Locate the cell with the specified text and output its (X, Y) center coordinate. 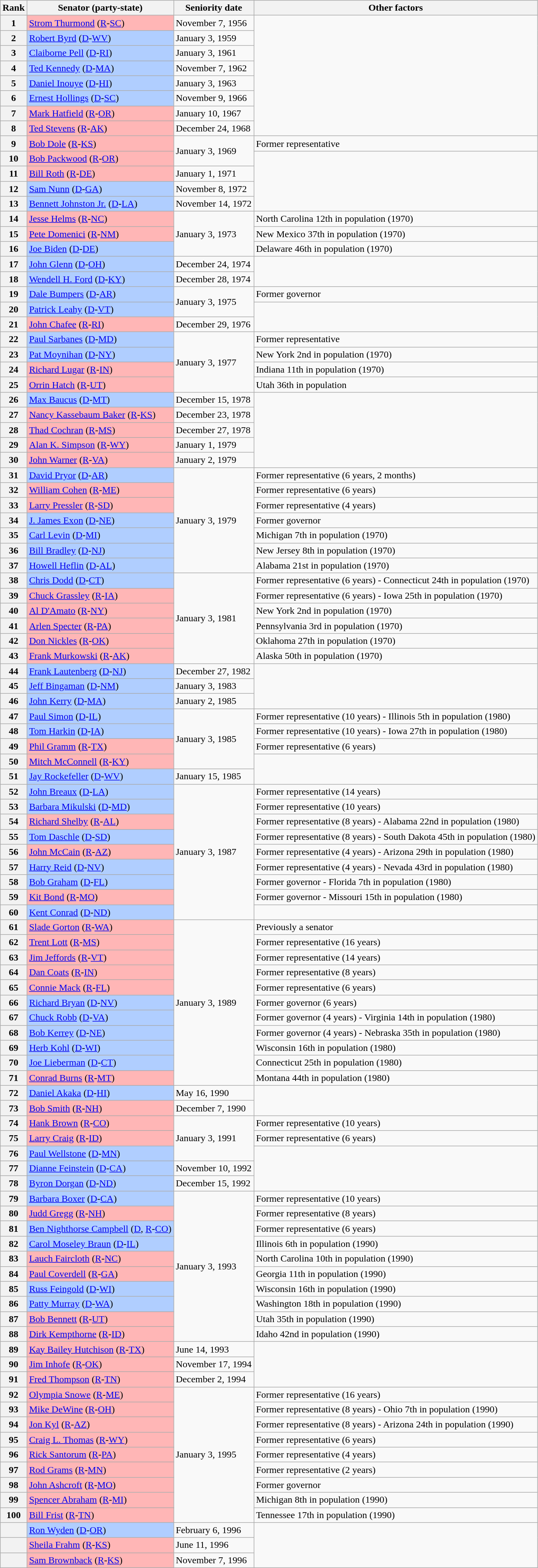
Montana 44th in population (1980) (396, 1078)
Wisconsin 16th in population (1990) (396, 1289)
November 9, 1966 (214, 98)
January 3, 1973 (214, 234)
Bob Packwood (R-OR) (100, 158)
Chuck Robb (D-VA) (100, 1018)
11 (13, 173)
44 (13, 671)
John Chafee (R-RI) (100, 324)
November 17, 1994 (214, 1364)
Jim Inhofe (R-OK) (100, 1364)
18 (13, 279)
December 28, 1974 (214, 279)
Tom Harkin (D-IA) (100, 731)
Oklahoma 27th in population (1970) (396, 641)
December 24, 1968 (214, 128)
61 (13, 927)
17 (13, 264)
January 10, 1967 (214, 113)
January 3, 1975 (214, 302)
January 15, 1985 (214, 776)
Rod Grams (R-MN) (100, 1470)
Fred Thompson (R-TN) (100, 1379)
69 (13, 1048)
Pat Moynihan (D-NY) (100, 354)
Byron Dorgan (D-ND) (100, 1184)
5 (13, 83)
Jesse Helms (R-NC) (100, 219)
Former governor (6 years) (396, 1003)
77 (13, 1168)
Patty Murray (D-WA) (100, 1304)
John Ashcroft (R-MO) (100, 1485)
Mitch McConnell (R-KY) (100, 761)
Bill Roth (R-DE) (100, 173)
78 (13, 1184)
January 3, 1969 (214, 151)
Wendell H. Ford (D-KY) (100, 279)
Illinois 6th in population (1990) (396, 1244)
Former governor (4 years) - Virginia 14th in population (1980) (396, 1018)
Utah 35th in population (1990) (396, 1319)
January 3, 1991 (214, 1138)
Former representative (8 years) - South Dakota 45th in population (1980) (396, 837)
Frank Lautenberg (D-NJ) (100, 671)
Joe Lieberman (D-CT) (100, 1063)
January 3, 1979 (214, 520)
December 7, 1990 (214, 1108)
David Pryor (D-AR) (100, 475)
Sam Nunn (D-GA) (100, 189)
Other factors (396, 8)
Former representative (4 years) - Arizona 29th in population (1980) (396, 852)
33 (13, 505)
Bill Bradley (D-NJ) (100, 550)
98 (13, 1485)
23 (13, 354)
24 (13, 369)
76 (13, 1153)
Mike DeWine (R-OH) (100, 1410)
January 3, 1983 (214, 686)
Pete Domenici (R-NM) (100, 234)
3 (13, 53)
Richard Shelby (R-AL) (100, 822)
Joe Biden (D-DE) (100, 249)
November 14, 1972 (214, 204)
June 14, 1993 (214, 1349)
New Jersey 8th in population (1970) (396, 550)
Sam Brownback (R-KS) (100, 1560)
Tom Daschle (D-SD) (100, 837)
November 7, 1962 (214, 68)
William Cohen (R-ME) (100, 490)
North Carolina 10th in population (1990) (396, 1259)
Seniority date (214, 8)
87 (13, 1319)
December 23, 1978 (214, 415)
Tennessee 17th in population (1990) (396, 1515)
Bob Graham (D-FL) (100, 882)
99 (13, 1500)
68 (13, 1033)
Pennsylvania 3rd in population (1970) (396, 626)
Indiana 11th in population (1970) (396, 369)
38 (13, 580)
13 (13, 204)
Alabama 21st in population (1970) (396, 565)
16 (13, 249)
Nancy Kassebaum Baker (R-KS) (100, 415)
25 (13, 384)
Former representative (8 years) - Arizona 24th in population (1990) (396, 1425)
January 3, 1981 (214, 618)
Former representative (8 years) - Ohio 7th in population (1990) (396, 1410)
8 (13, 128)
Jay Rockefeller (D-WV) (100, 776)
November 8, 1972 (214, 189)
73 (13, 1108)
1 (13, 23)
93 (13, 1410)
30 (13, 460)
60 (13, 912)
Paul Wellstone (D-MN) (100, 1153)
57 (13, 867)
February 6, 1996 (214, 1530)
15 (13, 234)
Former representative (10 years) - Illinois 5th in population (1980) (396, 716)
Richard Lugar (R-IN) (100, 369)
Strom Thurmond (R-SC) (100, 23)
December 2, 1994 (214, 1379)
Orrin Hatch (R-UT) (100, 384)
72 (13, 1093)
36 (13, 550)
31 (13, 475)
Judd Gregg (R-NH) (100, 1214)
14 (13, 219)
Arlen Specter (R-PA) (100, 626)
Chuck Grassley (R-IA) (100, 596)
84 (13, 1274)
94 (13, 1425)
Ernest Hollings (D-SC) (100, 98)
January 2, 1985 (214, 701)
Rick Santorum (R-PA) (100, 1455)
81 (13, 1229)
54 (13, 822)
19 (13, 294)
Former representative (6 years) - Iowa 25th in population (1970) (396, 596)
59 (13, 897)
39 (13, 596)
46 (13, 701)
John Kerry (D-MA) (100, 701)
Former representative (6 years, 2 months) (396, 475)
26 (13, 400)
Wisconsin 16th in population (1980) (396, 1048)
Michigan 8th in population (1990) (396, 1500)
45 (13, 686)
65 (13, 988)
9 (13, 143)
January 3, 1959 (214, 38)
Former representative (8 years) - Alabama 22nd in population (1980) (396, 822)
Olympia Snowe (R-ME) (100, 1394)
John Breaux (D-LA) (100, 792)
12 (13, 189)
50 (13, 761)
Michigan 7th in population (1970) (396, 535)
January 3, 1995 (214, 1455)
42 (13, 641)
48 (13, 731)
28 (13, 430)
Larry Pressler (R-SD) (100, 505)
75 (13, 1138)
62 (13, 942)
96 (13, 1455)
82 (13, 1244)
67 (13, 1018)
22 (13, 339)
January 2, 1979 (214, 460)
Bob Dole (R-KS) (100, 143)
Kent Conrad (D-ND) (100, 912)
100 (13, 1515)
Dianne Feinstein (D-CA) (100, 1168)
43 (13, 656)
Ted Stevens (R-AK) (100, 128)
29 (13, 445)
December 15, 1992 (214, 1184)
Kit Bond (R-MO) (100, 897)
Connecticut 25th in population (1980) (396, 1063)
Former representative (6 years) - Connecticut 24th in population (1970) (396, 580)
89 (13, 1349)
Chris Dodd (D-CT) (100, 580)
Al D'Amato (R-NY) (100, 611)
97 (13, 1470)
51 (13, 776)
63 (13, 957)
John Warner (R-VA) (100, 460)
Bob Smith (R-NH) (100, 1108)
Frank Murkowski (R-AK) (100, 656)
21 (13, 324)
66 (13, 1003)
January 3, 1993 (214, 1266)
Ben Nighthorse Campbell (D, R-CO) (100, 1229)
Barbara Boxer (D-CA) (100, 1199)
34 (13, 520)
79 (13, 1199)
Former representative (4 years) - Nevada 43rd in population (1980) (396, 867)
64 (13, 972)
56 (13, 852)
New Mexico 37th in population (1970) (396, 234)
November 7, 1956 (214, 23)
Howell Heflin (D-AL) (100, 565)
6 (13, 98)
32 (13, 490)
41 (13, 626)
Russ Feingold (D-WI) (100, 1289)
Jim Jeffords (R-VT) (100, 957)
2 (13, 38)
December 27, 1982 (214, 671)
71 (13, 1078)
Slade Gorton (R-WA) (100, 927)
35 (13, 535)
Dan Coats (R-IN) (100, 972)
Former representative (2 years) (396, 1470)
Bob Kerrey (D-NE) (100, 1033)
January 3, 1989 (214, 1003)
Alaska 50th in population (1970) (396, 656)
Claiborne Pell (D-RI) (100, 53)
North Carolina 12th in population (1970) (396, 219)
40 (13, 611)
Dirk Kempthorne (R-ID) (100, 1334)
Jon Kyl (R-AZ) (100, 1425)
Hank Brown (R-CO) (100, 1123)
Conrad Burns (R-MT) (100, 1078)
Paul Sarbanes (D-MD) (100, 339)
20 (13, 309)
Former governor - Missouri 15th in population (1980) (396, 897)
Richard Bryan (D-NV) (100, 1003)
Dale Bumpers (D-AR) (100, 294)
January 3, 1985 (214, 739)
Ted Kennedy (D-MA) (100, 68)
Don Nickles (R-OK) (100, 641)
Robert Byrd (D-WV) (100, 38)
Thad Cochran (R-MS) (100, 430)
Ron Wyden (D-OR) (100, 1530)
Former governor (4 years) - Nebraska 35th in population (1980) (396, 1033)
December 27, 1978 (214, 430)
85 (13, 1289)
4 (13, 68)
Herb Kohl (D-WI) (100, 1048)
49 (13, 746)
November 7, 1996 (214, 1560)
January 1, 1979 (214, 445)
Bennett Johnston Jr. (D-LA) (100, 204)
November 10, 1992 (214, 1168)
Lauch Faircloth (R-NC) (100, 1259)
Trent Lott (R-MS) (100, 942)
37 (13, 565)
70 (13, 1063)
Sheila Frahm (R-KS) (100, 1545)
Bob Bennett (R-UT) (100, 1319)
Phil Gramm (R-TX) (100, 746)
Jeff Bingaman (D-NM) (100, 686)
47 (13, 716)
Senator (party-state) (100, 8)
Paul Coverdell (R-GA) (100, 1274)
58 (13, 882)
Previously a senator (396, 927)
Harry Reid (D-NV) (100, 867)
Spencer Abraham (R-MI) (100, 1500)
80 (13, 1214)
92 (13, 1394)
Paul Simon (D-IL) (100, 716)
J. James Exon (D-NE) (100, 520)
Alan K. Simpson (R-WY) (100, 445)
January 3, 1977 (214, 362)
January 3, 1961 (214, 53)
74 (13, 1123)
Mark Hatfield (R-OR) (100, 113)
Larry Craig (R-ID) (100, 1138)
Max Baucus (D-MT) (100, 400)
January 3, 1963 (214, 83)
Idaho 42nd in population (1990) (396, 1334)
53 (13, 807)
June 11, 1996 (214, 1545)
December 24, 1974 (214, 264)
7 (13, 113)
90 (13, 1364)
January 1, 1971 (214, 173)
52 (13, 792)
Rank (13, 8)
Carl Levin (D-MI) (100, 535)
May 16, 1990 (214, 1093)
January 3, 1987 (214, 852)
Carol Moseley Braun (D-IL) (100, 1244)
Bill Frist (R-TN) (100, 1515)
Utah 36th in population (396, 384)
83 (13, 1259)
86 (13, 1304)
10 (13, 158)
John McCain (R-AZ) (100, 852)
Daniel Akaka (D-HI) (100, 1093)
55 (13, 837)
Patrick Leahy (D-VT) (100, 309)
95 (13, 1440)
Connie Mack (R-FL) (100, 988)
Barbara Mikulski (D-MD) (100, 807)
Former governor - Florida 7th in population (1980) (396, 882)
Craig L. Thomas (R-WY) (100, 1440)
88 (13, 1334)
Washington 18th in population (1990) (396, 1304)
Former representative (10 years) - Iowa 27th in population (1980) (396, 731)
Kay Bailey Hutchison (R-TX) (100, 1349)
27 (13, 415)
Daniel Inouye (D-HI) (100, 83)
December 29, 1976 (214, 324)
Delaware 46th in population (1970) (396, 249)
91 (13, 1379)
Georgia 11th in population (1990) (396, 1274)
John Glenn (D-OH) (100, 264)
December 15, 1978 (214, 400)
